Locate the cell with the specified text and output its (x, y) center coordinate. 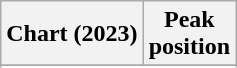
Chart (2023) (72, 34)
Peakposition (189, 34)
